For the text-containing cell, return its midpoint in [x, y] coordinate format. 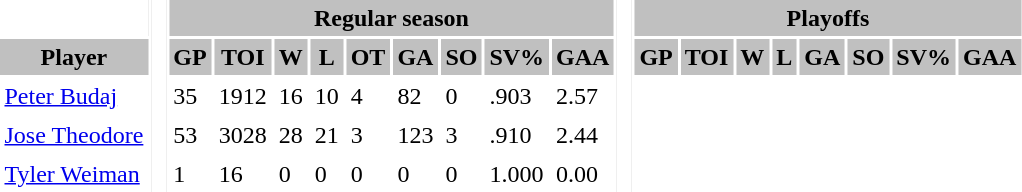
28 [290, 135]
35 [190, 96]
10 [326, 96]
0.00 [583, 174]
82 [416, 96]
Tyler Weiman [74, 174]
2.44 [583, 135]
3028 [242, 135]
123 [416, 135]
1 [190, 174]
Playoffs [828, 18]
1.000 [517, 174]
Jose Theodore [74, 135]
21 [326, 135]
4 [368, 96]
OT [368, 57]
1912 [242, 96]
Player [74, 57]
.910 [517, 135]
2.57 [583, 96]
Regular season [392, 18]
.903 [517, 96]
53 [190, 135]
Peter Budaj [74, 96]
